From the cell containing the given text, extract its center point as (x, y) coordinate. 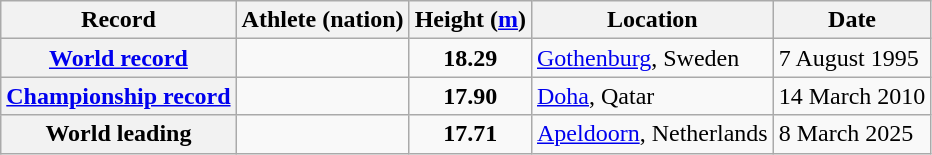
18.29 (470, 58)
7 August 1995 (852, 58)
World record (118, 58)
Record (118, 20)
Location (652, 20)
Apeldoorn, Netherlands (652, 134)
Date (852, 20)
Height (m) (470, 20)
Championship record (118, 96)
Gothenburg, Sweden (652, 58)
17.90 (470, 96)
17.71 (470, 134)
Athlete (nation) (322, 20)
14 March 2010 (852, 96)
World leading (118, 134)
Doha, Qatar (652, 96)
8 March 2025 (852, 134)
